Find where the given text appears and provide that cell's center as (X, Y) coordinate. 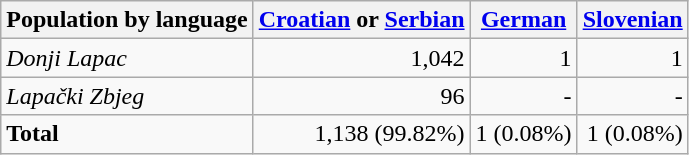
Slovenian (632, 20)
German (524, 20)
96 (362, 96)
1,042 (362, 58)
Population by language (127, 20)
1,138 (99.82%) (362, 134)
Donji Lapac (127, 58)
Total (127, 134)
Croatian or Serbian (362, 20)
Lapački Zbjeg (127, 96)
